Pinpoint the cell where the given text exists, returning its [X, Y] midpoint coordinate. 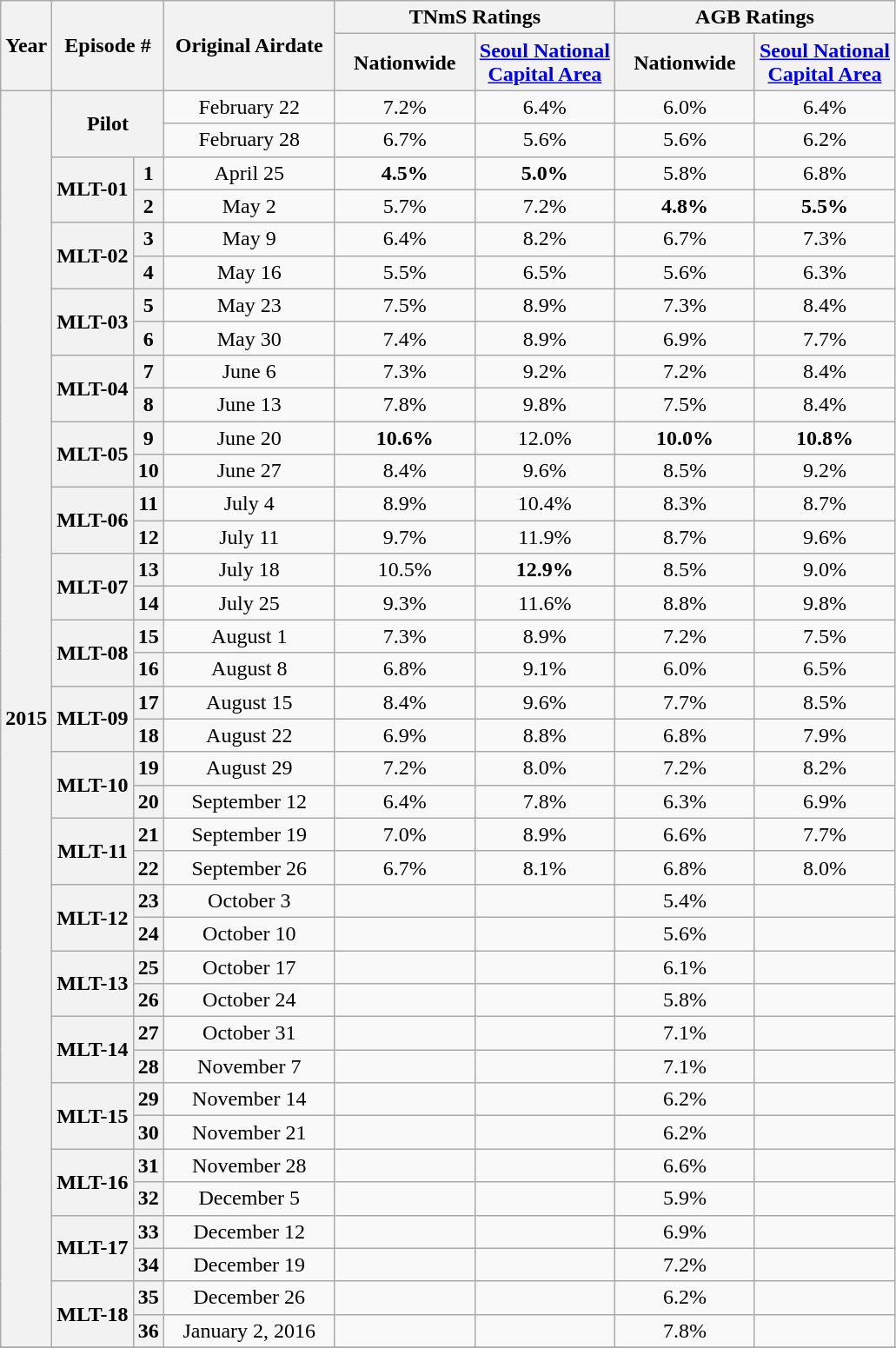
12.0% [544, 437]
6 [148, 338]
29 [148, 1099]
35 [148, 1298]
3 [148, 239]
10.5% [405, 570]
May 9 [249, 239]
MLT-08 [92, 653]
October 3 [249, 900]
MLT-03 [92, 322]
33 [148, 1232]
June 20 [249, 437]
25 [148, 967]
10 [148, 471]
20 [148, 801]
12 [148, 537]
October 17 [249, 967]
May 16 [249, 272]
6.1% [685, 967]
24 [148, 933]
19 [148, 768]
11.6% [544, 603]
4 [148, 272]
2015 [26, 719]
5.4% [685, 900]
November 28 [249, 1165]
23 [148, 900]
April 25 [249, 173]
9 [148, 437]
16 [148, 669]
July 4 [249, 504]
MLT-16 [92, 1182]
Original Airdate [249, 45]
9.7% [405, 537]
November 21 [249, 1132]
May 30 [249, 338]
Pilot [108, 123]
June 6 [249, 371]
4.5% [405, 173]
2 [148, 206]
AGB Ratings [754, 17]
9.3% [405, 603]
7.4% [405, 338]
September 26 [249, 867]
7.0% [405, 834]
December 26 [249, 1298]
14 [148, 603]
MLT-02 [92, 256]
8.3% [685, 504]
9.0% [824, 570]
MLT-07 [92, 587]
October 31 [249, 1033]
MLT-14 [92, 1050]
November 14 [249, 1099]
17 [148, 702]
January 2, 2016 [249, 1331]
August 22 [249, 735]
10.8% [824, 437]
September 19 [249, 834]
October 10 [249, 933]
December 12 [249, 1232]
11.9% [544, 537]
July 25 [249, 603]
MLT-17 [92, 1248]
February 28 [249, 140]
11 [148, 504]
MLT-15 [92, 1116]
MLT-01 [92, 189]
5.0% [544, 173]
February 22 [249, 107]
MLT-13 [92, 984]
8 [148, 404]
30 [148, 1132]
34 [148, 1265]
MLT-11 [92, 851]
31 [148, 1165]
Year [26, 45]
May 2 [249, 206]
December 19 [249, 1265]
1 [148, 173]
August 15 [249, 702]
9.1% [544, 669]
7.9% [824, 735]
MLT-12 [92, 917]
November 7 [249, 1066]
26 [148, 1000]
June 13 [249, 404]
7 [148, 371]
July 18 [249, 570]
August 1 [249, 636]
10.6% [405, 437]
MLT-05 [92, 454]
5 [148, 305]
28 [148, 1066]
18 [148, 735]
September 12 [249, 801]
May 23 [249, 305]
5.7% [405, 206]
August 8 [249, 669]
12.9% [544, 570]
October 24 [249, 1000]
MLT-18 [92, 1314]
TNmS Ratings [475, 17]
22 [148, 867]
10.0% [685, 437]
36 [148, 1331]
13 [148, 570]
8.1% [544, 867]
MLT-06 [92, 521]
32 [148, 1199]
June 27 [249, 471]
August 29 [249, 768]
10.4% [544, 504]
21 [148, 834]
July 11 [249, 537]
5.9% [685, 1199]
MLT-09 [92, 719]
Episode # [108, 45]
15 [148, 636]
December 5 [249, 1199]
4.8% [685, 206]
MLT-10 [92, 785]
27 [148, 1033]
MLT-04 [92, 388]
